Output the (X, Y) coordinate of the center of the cell containing the given text.  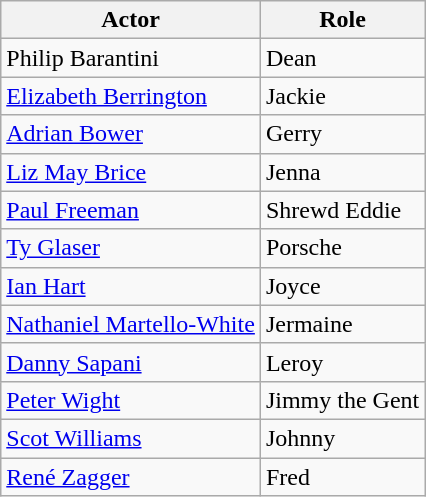
René Zagger (131, 477)
Nathaniel Martello-White (131, 324)
Joyce (342, 286)
Jackie (342, 96)
Gerry (342, 134)
Peter Wight (131, 400)
Fred (342, 477)
Adrian Bower (131, 134)
Shrewd Eddie (342, 210)
Jermaine (342, 324)
Liz May Brice (131, 172)
Elizabeth Berrington (131, 96)
Paul Freeman (131, 210)
Porsche (342, 248)
Danny Sapani (131, 362)
Role (342, 20)
Jimmy the Gent (342, 400)
Actor (131, 20)
Ian Hart (131, 286)
Dean (342, 58)
Johnny (342, 438)
Ty Glaser (131, 248)
Leroy (342, 362)
Philip Barantini (131, 58)
Jenna (342, 172)
Scot Williams (131, 438)
